Find where the given text appears and provide that cell's center as (x, y) coordinate. 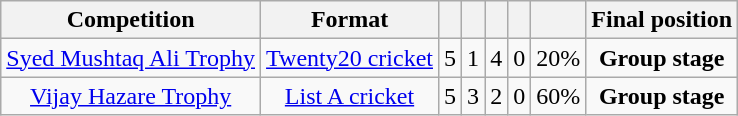
2 (496, 96)
60% (558, 96)
Vijay Hazare Trophy (131, 96)
1 (474, 58)
3 (474, 96)
20% (558, 58)
Competition (131, 20)
List A cricket (350, 96)
Format (350, 20)
Final position (662, 20)
Syed Mushtaq Ali Trophy (131, 58)
Twenty20 cricket (350, 58)
4 (496, 58)
